Identify which cell holds the provided text, then report its [X, Y] central coordinate. 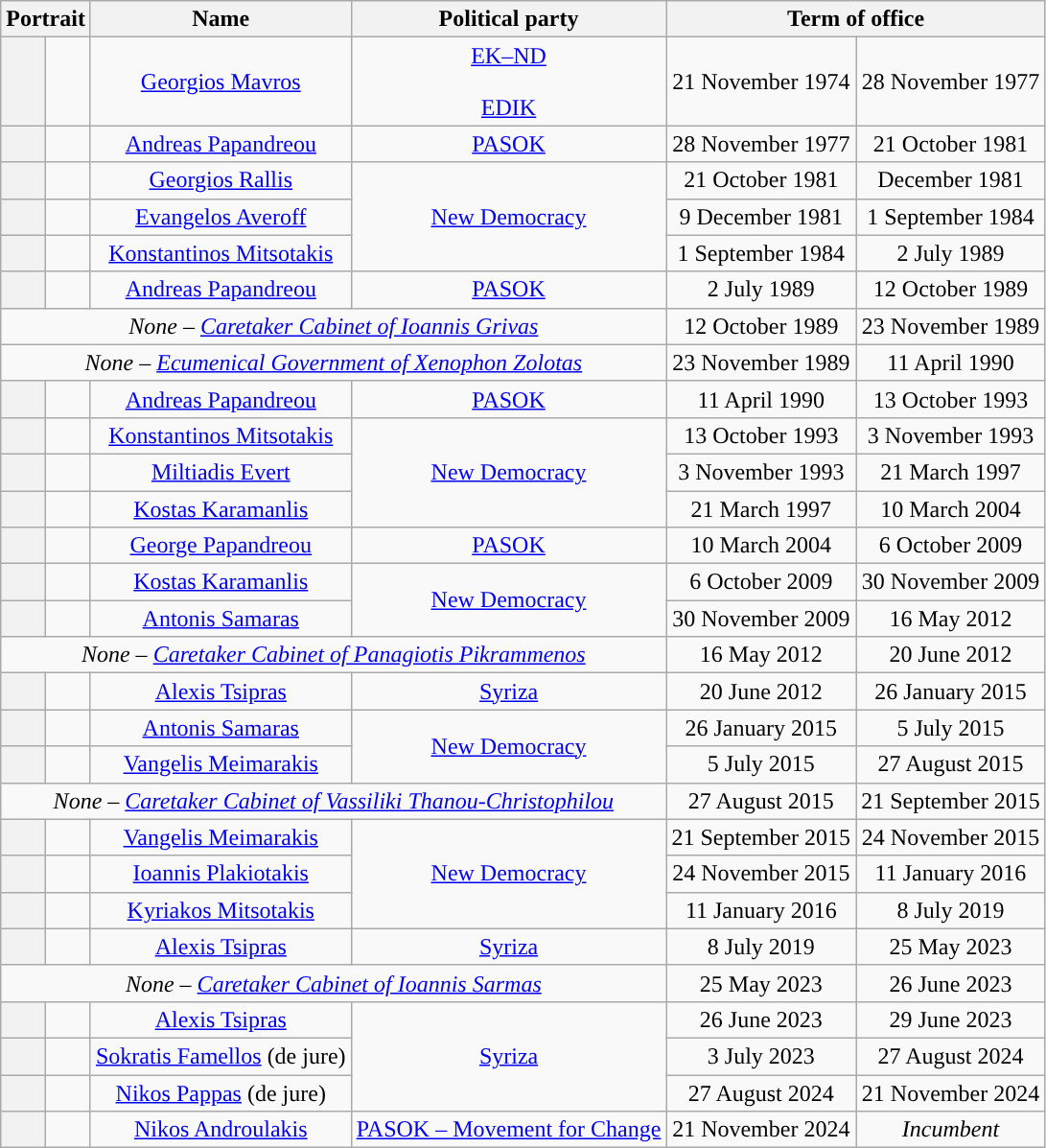
None – Caretaker Cabinet of Ioannis Sarmas [334, 983]
Ioannis Plakiotakis [221, 874]
Nikos Pappas (de jure) [221, 1092]
Political party [508, 19]
December 1981 [951, 180]
Portrait [46, 19]
None – Caretaker Cabinet of Panagiotis Pikrammenos [334, 655]
3 July 2023 [761, 1056]
None – Caretaker Cabinet of Ioannis Grivas [334, 326]
Georgios Rallis [221, 180]
None – Ecumenical Government of Xenophon Zolotas [334, 363]
Kyriakos Mitsotakis [221, 910]
29 June 2023 [951, 1019]
Miltiadis Evert [221, 472]
21 November 1974 [761, 82]
George Papandreou [221, 546]
Sokratis Famellos (de jure) [221, 1056]
Name [221, 19]
EK–NDEDIK [508, 82]
9 December 1981 [761, 217]
PASOK – Movement for Change [508, 1130]
Evangelos Averoff [221, 217]
None – Caretaker Cabinet of Vassiliki Thanou-Christophilou [334, 801]
Nikos Androulakis [221, 1130]
Georgios Mavros [221, 82]
Term of office [855, 19]
Incumbent [951, 1130]
